Detect which cell encompasses the target text, then output its (X, Y) center coordinate. 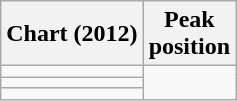
Peakposition (189, 34)
Chart (2012) (72, 34)
